From the cell containing the given text, extract its center point as (X, Y) coordinate. 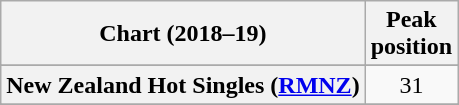
Peakposition (411, 34)
31 (411, 85)
New Zealand Hot Singles (RMNZ) (183, 85)
Chart (2018–19) (183, 34)
